Scan for the cell matching the given text and deliver its [x, y] coordinate at center. 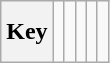
Key [27, 32]
